Detect which cell encompasses the target text, then output its [x, y] center coordinate. 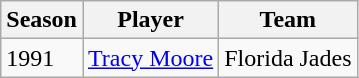
Season [42, 20]
1991 [42, 58]
Player [150, 20]
Tracy Moore [150, 58]
Florida Jades [288, 58]
Team [288, 20]
